Locate the cell with the specified text and output its [x, y] center coordinate. 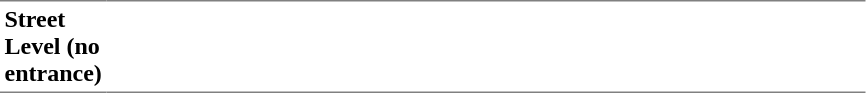
Street Level (no entrance) [53, 46]
